Identify which cell holds the provided text, then report its (X, Y) central coordinate. 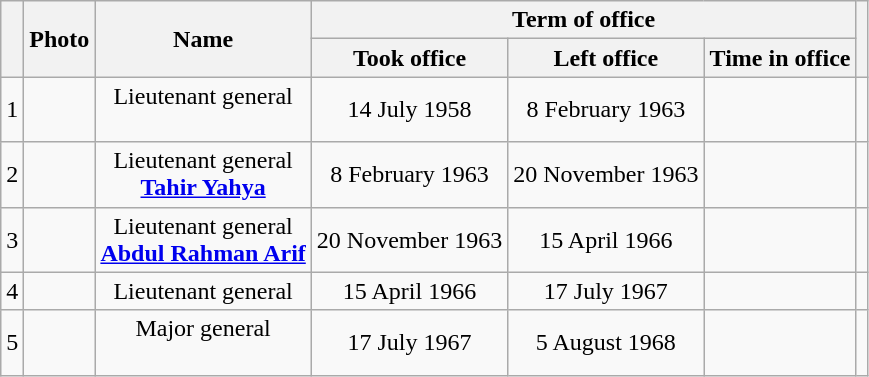
Photo (60, 39)
5 August 1968 (606, 342)
Major general (203, 342)
Name (203, 39)
4 (12, 291)
Took office (409, 58)
5 (12, 342)
2 (12, 174)
Lieutenant generalAbdul Rahman Arif (203, 240)
Left office (606, 58)
Lieutenant generalTahir Yahya (203, 174)
3 (12, 240)
1 (12, 110)
Time in office (780, 58)
14 July 1958 (409, 110)
Term of office (584, 20)
